Search for the cell housing the specified text and yield its (X, Y) center coordinate. 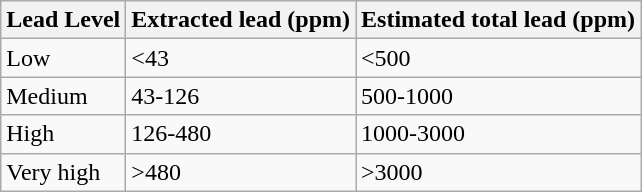
>3000 (498, 172)
Very high (64, 172)
Low (64, 58)
<500 (498, 58)
1000-3000 (498, 134)
High (64, 134)
Estimated total lead (ppm) (498, 20)
Lead Level (64, 20)
<43 (241, 58)
Extracted lead (ppm) (241, 20)
>480 (241, 172)
126-480 (241, 134)
Medium (64, 96)
500-1000 (498, 96)
43-126 (241, 96)
